Determine the (x, y) coordinate at the center of the cell enclosing the given text.  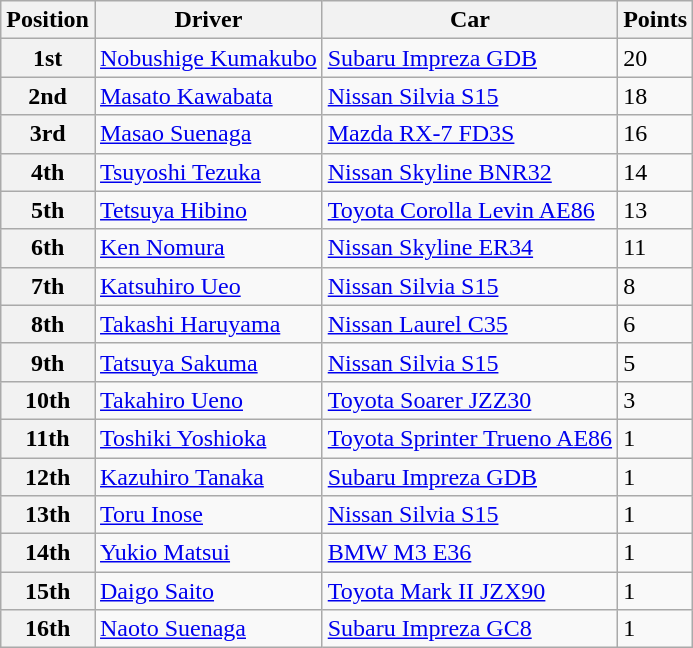
9th (48, 362)
8th (48, 324)
Nobushige Kumakubo (208, 58)
Naoto Suenaga (208, 629)
Katsuhiro Ueo (208, 286)
10th (48, 400)
16 (656, 134)
Points (656, 20)
Nissan Skyline ER34 (470, 248)
Masato Kawabata (208, 96)
13th (48, 515)
Toyota Soarer JZZ30 (470, 400)
12th (48, 477)
Toyota Sprinter Trueno AE86 (470, 438)
6 (656, 324)
Tetsuya Hibino (208, 210)
Toshiki Yoshioka (208, 438)
Toru Inose (208, 515)
7th (48, 286)
11 (656, 248)
Tsuyoshi Tezuka (208, 172)
Masao Suenaga (208, 134)
4th (48, 172)
16th (48, 629)
Nissan Skyline BNR32 (470, 172)
2nd (48, 96)
11th (48, 438)
5th (48, 210)
3rd (48, 134)
BMW M3 E36 (470, 553)
Driver (208, 20)
8 (656, 286)
Ken Nomura (208, 248)
Nissan Laurel C35 (470, 324)
Mazda RX-7 FD3S (470, 134)
Yukio Matsui (208, 553)
18 (656, 96)
13 (656, 210)
Car (470, 20)
1st (48, 58)
15th (48, 591)
Subaru Impreza GC8 (470, 629)
5 (656, 362)
Takahiro Ueno (208, 400)
Takashi Haruyama (208, 324)
Kazuhiro Tanaka (208, 477)
14th (48, 553)
20 (656, 58)
Tatsuya Sakuma (208, 362)
14 (656, 172)
Position (48, 20)
Daigo Saito (208, 591)
Toyota Corolla Levin AE86 (470, 210)
3 (656, 400)
6th (48, 248)
Toyota Mark II JZX90 (470, 591)
